Detect which cell encompasses the target text, then output its (x, y) center coordinate. 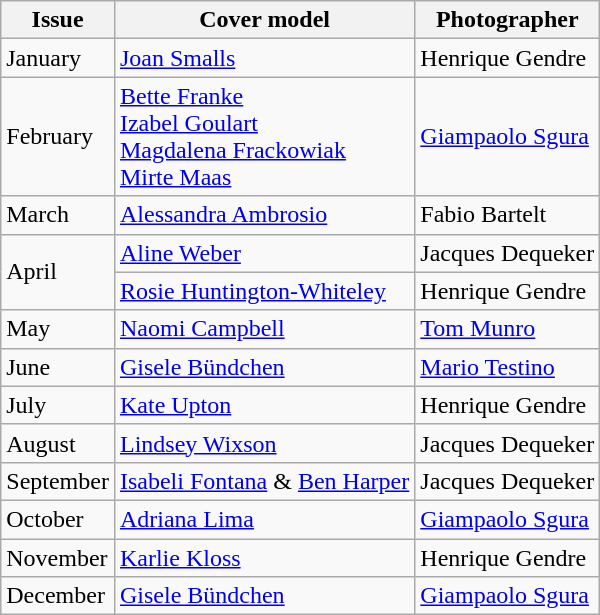
October (58, 519)
Adriana Lima (264, 519)
May (58, 329)
Photographer (508, 20)
Cover model (264, 20)
Lindsey Wixson (264, 443)
March (58, 215)
Isabeli Fontana & Ben Harper (264, 481)
June (58, 367)
April (58, 272)
Joan Smalls (264, 58)
Tom Munro (508, 329)
January (58, 58)
November (58, 557)
September (58, 481)
Karlie Kloss (264, 557)
Alessandra Ambrosio (264, 215)
Naomi Campbell (264, 329)
Mario Testino (508, 367)
Kate Upton (264, 405)
Rosie Huntington-Whiteley (264, 291)
July (58, 405)
December (58, 596)
February (58, 136)
Fabio Bartelt (508, 215)
Issue (58, 20)
August (58, 443)
Bette FrankeIzabel GoulartMagdalena FrackowiakMirte Maas (264, 136)
Aline Weber (264, 253)
